For the text-containing cell, return its midpoint in [x, y] coordinate format. 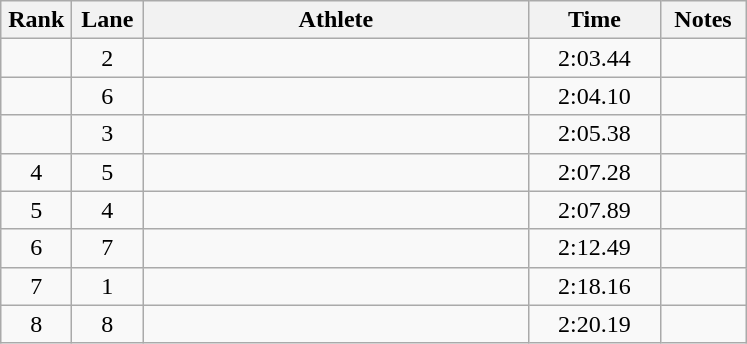
Rank [36, 20]
2:20.19 [594, 324]
2:04.10 [594, 96]
1 [108, 286]
2:07.28 [594, 172]
3 [108, 134]
2:12.49 [594, 248]
Notes [703, 20]
Athlete [336, 20]
Lane [108, 20]
2:07.89 [594, 210]
2:03.44 [594, 58]
2:05.38 [594, 134]
2:18.16 [594, 286]
2 [108, 58]
Time [594, 20]
